Scan for the cell matching the given text and deliver its (X, Y) coordinate at center. 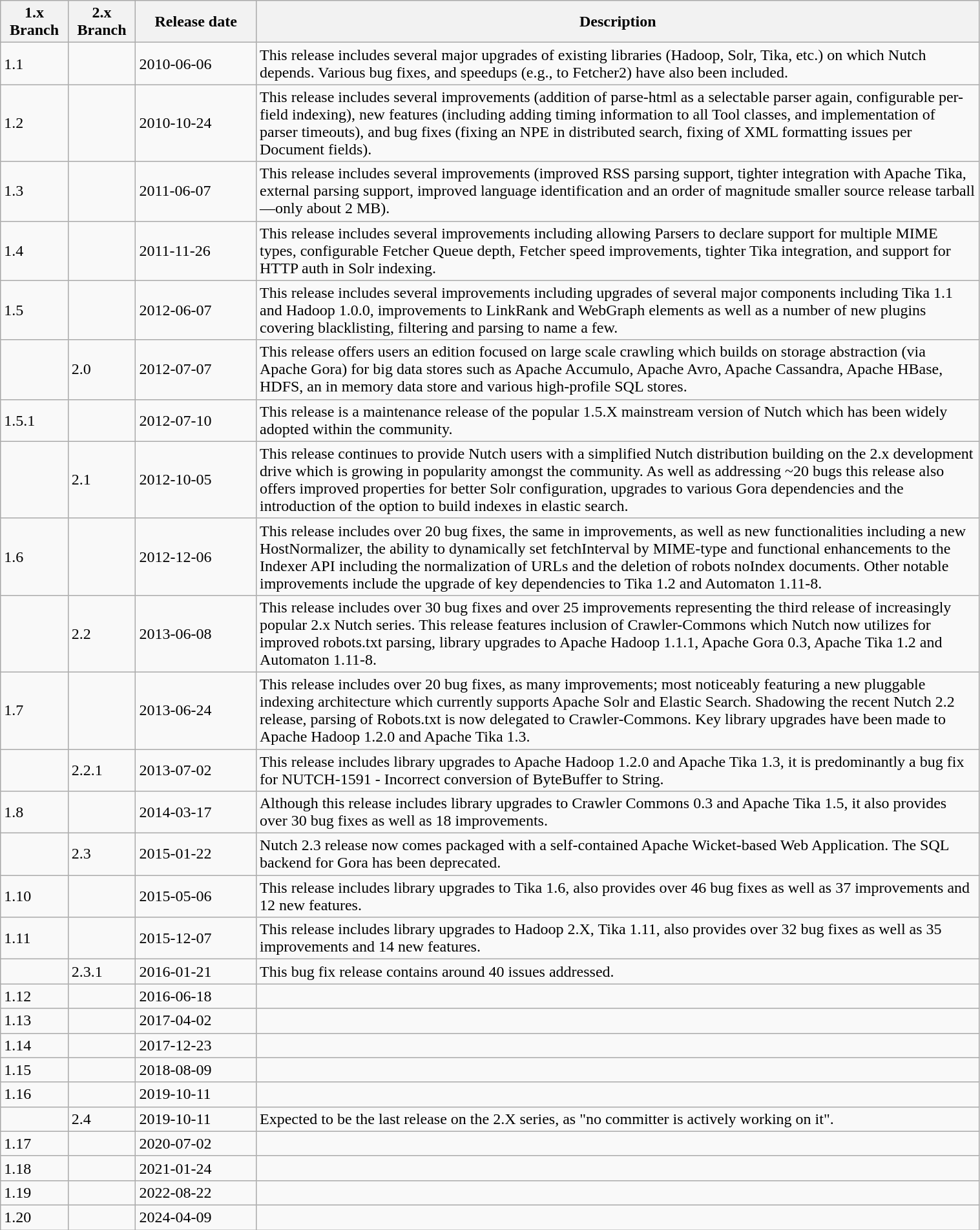
2015-12-07 (196, 938)
1.12 (35, 996)
2012-12-06 (196, 557)
1.17 (35, 1143)
1.11 (35, 938)
Description (618, 22)
1.2 (35, 123)
1.5.1 (35, 420)
2014-03-17 (196, 813)
Release date (196, 22)
2010-10-24 (196, 123)
2015-05-06 (196, 897)
1.1 (35, 63)
2013-07-02 (196, 770)
2015-01-22 (196, 854)
1.18 (35, 1168)
2013-06-24 (196, 711)
2017-12-23 (196, 1045)
2022-08-22 (196, 1193)
2016-01-21 (196, 972)
2.3 (102, 854)
2021-01-24 (196, 1168)
2012-07-07 (196, 370)
2020-07-02 (196, 1143)
2012-06-07 (196, 310)
1.15 (35, 1070)
2011-06-07 (196, 191)
2018-08-09 (196, 1070)
2016-06-18 (196, 996)
1.3 (35, 191)
2.4 (102, 1119)
2.1 (102, 479)
2.3.1 (102, 972)
1.10 (35, 897)
1.13 (35, 1021)
Nutch 2.3 release now comes packaged with a self-contained Apache Wicket-based Web Application. The SQL backend for Gora has been deprecated. (618, 854)
This release includes library upgrades to Tika 1.6, also provides over 46 bug fixes as well as 37 improvements and 12 new features. (618, 897)
This bug fix release contains around 40 issues addressed. (618, 972)
1.14 (35, 1045)
1.8 (35, 813)
1.4 (35, 251)
2010-06-06 (196, 63)
2012-07-10 (196, 420)
2.0 (102, 370)
1.19 (35, 1193)
1.20 (35, 1217)
2024-04-09 (196, 1217)
1.7 (35, 711)
This release includes library upgrades to Hadoop 2.X, Tika 1.11, also provides over 32 bug fixes as well as 35 improvements and 14 new features. (618, 938)
1.16 (35, 1094)
2.2.1 (102, 770)
2012-10-05 (196, 479)
1.5 (35, 310)
Expected to be the last release on the 2.X series, as "no committer is actively working on it". (618, 1119)
2013-06-08 (196, 633)
2017-04-02 (196, 1021)
2.xBranch (102, 22)
1.xBranch (35, 22)
1.6 (35, 557)
2011-11-26 (196, 251)
2.2 (102, 633)
This release is a maintenance release of the popular 1.5.X mainstream version of Nutch which has been widely adopted within the community. (618, 420)
